Detect which cell encompasses the target text, then output its (X, Y) center coordinate. 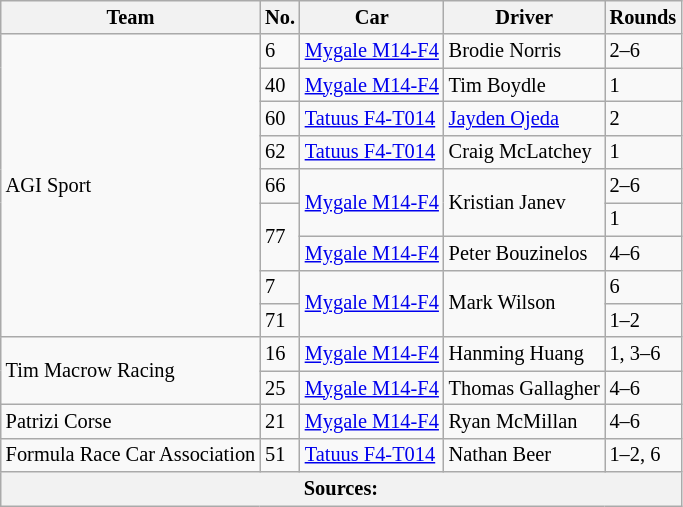
Craig McLatchey (524, 152)
AGI Sport (130, 186)
Nathan Beer (524, 455)
Driver (524, 17)
51 (280, 455)
Brodie Norris (524, 51)
Tim Boydle (524, 85)
62 (280, 152)
1, 3–6 (644, 354)
7 (280, 287)
Jayden Ojeda (524, 118)
No. (280, 17)
40 (280, 85)
Rounds (644, 17)
Mark Wilson (524, 304)
66 (280, 186)
25 (280, 388)
21 (280, 421)
Kristian Janev (524, 202)
77 (280, 236)
2 (644, 118)
Peter Bouzinelos (524, 253)
1–2 (644, 320)
71 (280, 320)
60 (280, 118)
Sources: (341, 489)
Formula Race Car Association (130, 455)
Team (130, 17)
16 (280, 354)
Tim Macrow Racing (130, 370)
Car (372, 17)
1–2, 6 (644, 455)
Ryan McMillan (524, 421)
Hanming Huang (524, 354)
Thomas Gallagher (524, 388)
Patrizi Corse (130, 421)
